Find where the given text appears and provide that cell's center as [X, Y] coordinate. 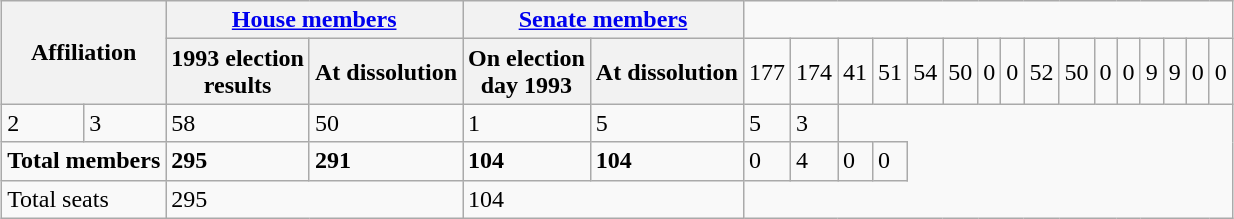
Total members [84, 161]
54 [926, 72]
House members [314, 20]
177 [766, 72]
Senate members [604, 20]
On electionday 1993 [527, 72]
Affiliation [84, 52]
Total seats [84, 199]
1 [527, 123]
291 [386, 161]
58 [238, 123]
174 [814, 72]
41 [856, 72]
51 [890, 72]
2 [43, 123]
1993 electionresults [238, 72]
4 [814, 161]
52 [1042, 72]
